Return the (X, Y) coordinate for the center point of the cell that contains the specified text.  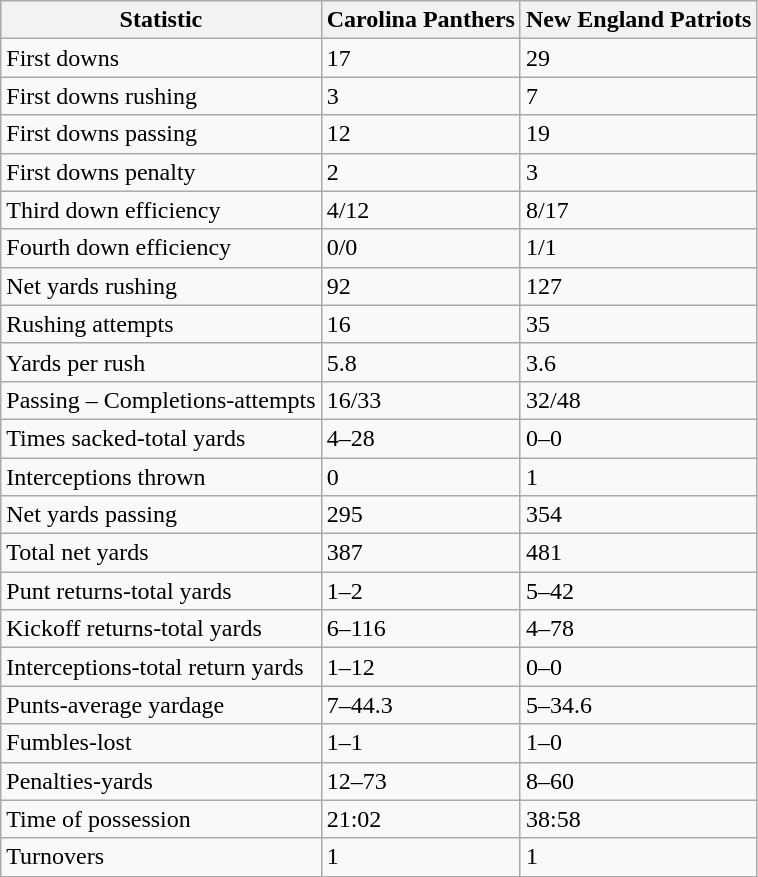
Net yards passing (161, 515)
New England Patriots (638, 20)
7–44.3 (420, 705)
Turnovers (161, 857)
32/48 (638, 400)
Carolina Panthers (420, 20)
354 (638, 515)
35 (638, 324)
Punts-average yardage (161, 705)
Passing – Completions-attempts (161, 400)
Total net yards (161, 553)
4–28 (420, 438)
First downs penalty (161, 172)
8–60 (638, 781)
Punt returns-total yards (161, 591)
17 (420, 58)
First downs (161, 58)
19 (638, 134)
7 (638, 96)
Yards per rush (161, 362)
92 (420, 286)
Statistic (161, 20)
295 (420, 515)
16/33 (420, 400)
1–12 (420, 667)
5.8 (420, 362)
0 (420, 477)
6–116 (420, 629)
387 (420, 553)
Rushing attempts (161, 324)
Fumbles-lost (161, 743)
16 (420, 324)
1–2 (420, 591)
Net yards rushing (161, 286)
Kickoff returns-total yards (161, 629)
Third down efficiency (161, 210)
Penalties-yards (161, 781)
3.6 (638, 362)
First downs rushing (161, 96)
5–42 (638, 591)
4/12 (420, 210)
8/17 (638, 210)
Time of possession (161, 819)
2 (420, 172)
38:58 (638, 819)
12–73 (420, 781)
5–34.6 (638, 705)
Fourth down efficiency (161, 248)
127 (638, 286)
12 (420, 134)
29 (638, 58)
First downs passing (161, 134)
481 (638, 553)
21:02 (420, 819)
0/0 (420, 248)
Times sacked-total yards (161, 438)
1–0 (638, 743)
Interceptions thrown (161, 477)
1/1 (638, 248)
4–78 (638, 629)
1–1 (420, 743)
Interceptions-total return yards (161, 667)
